Detect which cell encompasses the target text, then output its (X, Y) center coordinate. 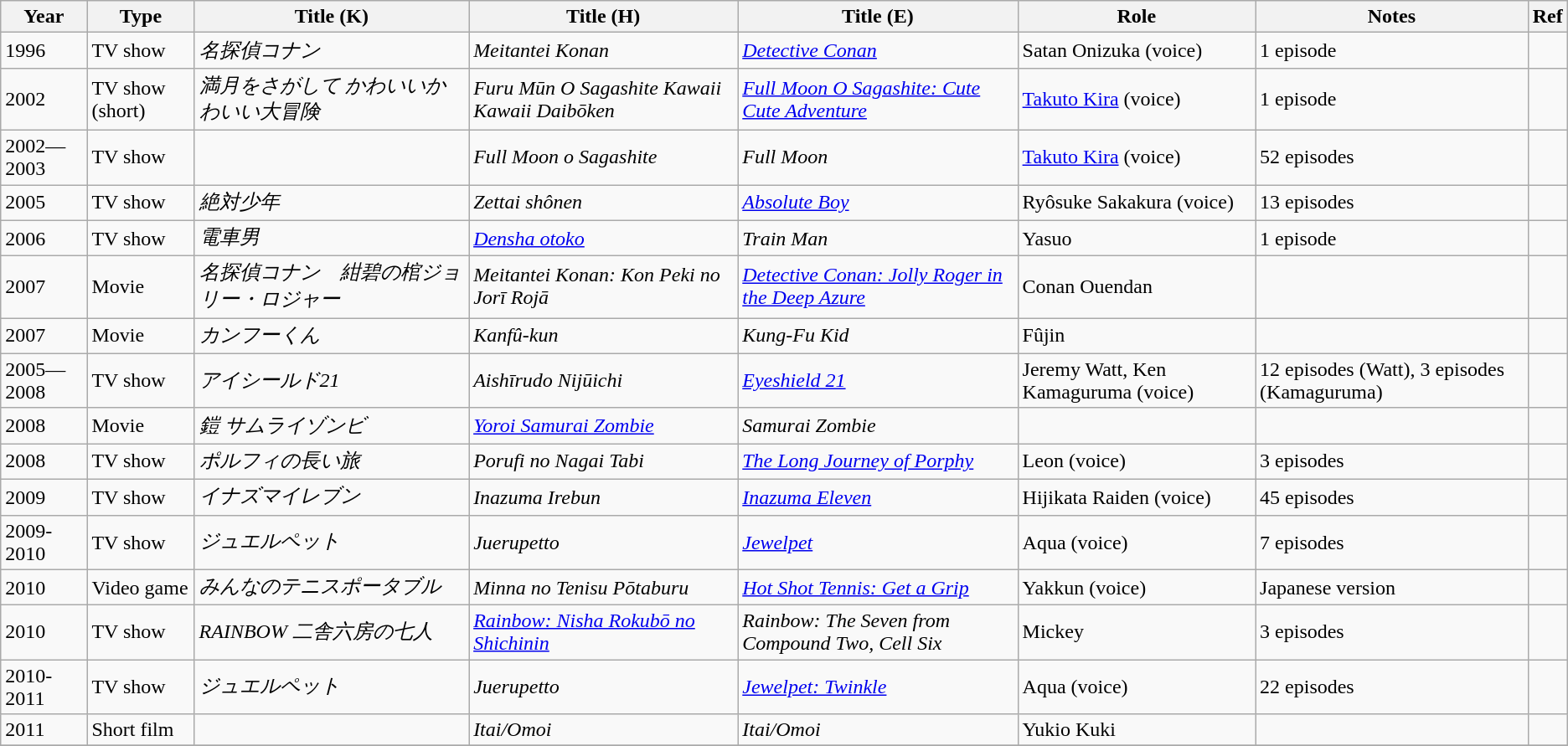
2009 (44, 497)
Minna no Tenisu Pōtaburu (603, 588)
アイシールド21 (332, 380)
52 episodes (1392, 157)
Kanfû-kun (603, 337)
Title (E) (878, 17)
Type (141, 17)
Jewelpet: Twinkle (878, 687)
Hijikata Raiden (voice) (1136, 497)
Full Moon O Sagashite: Cute Cute Adventure (878, 99)
Kung-Fu Kid (878, 337)
2011 (44, 730)
カンフーくん (332, 337)
7 episodes (1392, 543)
Ref (1548, 17)
Meitantei Konan: Kon Peki no Jorī Rojā (603, 287)
Year (44, 17)
2005—2008 (44, 380)
2006 (44, 238)
12 episodes (Watt), 3 episodes (Kamaguruma) (1392, 380)
Short film (141, 730)
Title (K) (332, 17)
2009-2010 (44, 543)
2002—2003 (44, 157)
Inazuma Eleven (878, 497)
鎧 サムライゾンビ (332, 425)
Leon (voice) (1136, 462)
Yakkun (voice) (1136, 588)
絶対少年 (332, 203)
Aishīrudo Nijūichi (603, 380)
2005 (44, 203)
Zettai shônen (603, 203)
Mickey (1136, 633)
Yasuo (1136, 238)
22 episodes (1392, 687)
Furu Mūn O Sagashite Kawaii Kawaii Daibōken (603, 99)
イナズマイレブン (332, 497)
Detective Conan: Jolly Roger in the Deep Azure (878, 287)
Full Moon o Sagashite (603, 157)
Porufi no Nagai Tabi (603, 462)
Video game (141, 588)
みんなのテニスポータブル (332, 588)
2010-2011 (44, 687)
Meitantei Konan (603, 50)
45 episodes (1392, 497)
The Long Journey of Porphy (878, 462)
RAINBOW 二舎六房の七人 (332, 633)
Samurai Zombie (878, 425)
TV show (short) (141, 99)
電車男 (332, 238)
満月をさがして かわいいかわいい大冒険 (332, 99)
Full Moon (878, 157)
Detective Conan (878, 50)
Eyeshield 21 (878, 380)
名探偵コナン 紺碧の棺ジョリー・ロジャー (332, 287)
Rainbow: Nisha Rokubō no Shichinin (603, 633)
名探偵コナン (332, 50)
ポルフィの長い旅 (332, 462)
Ryôsuke Sakakura (voice) (1136, 203)
Jewelpet (878, 543)
Satan Onizuka (voice) (1136, 50)
Japanese version (1392, 588)
Yukio Kuki (1136, 730)
Notes (1392, 17)
Absolute Boy (878, 203)
Inazuma Irebun (603, 497)
Role (1136, 17)
2002 (44, 99)
1996 (44, 50)
13 episodes (1392, 203)
Title (H) (603, 17)
Train Man (878, 238)
Yoroi Samurai Zombie (603, 425)
Rainbow: The Seven from Compound Two, Cell Six (878, 633)
Jeremy Watt, Ken Kamaguruma (voice) (1136, 380)
Conan Ouendan (1136, 287)
Fûjin (1136, 337)
Densha otoko (603, 238)
Hot Shot Tennis: Get a Grip (878, 588)
